Detect which cell encompasses the target text, then output its (x, y) center coordinate. 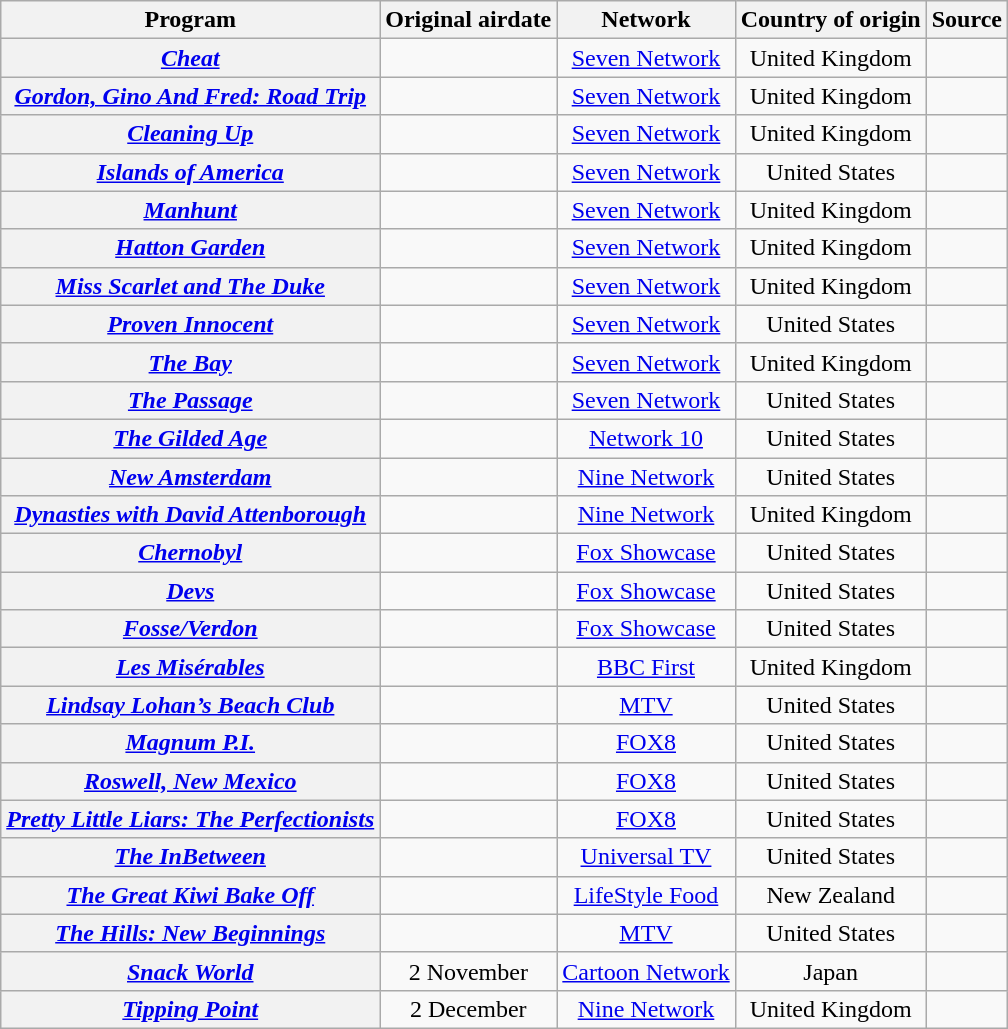
Japan (830, 971)
2 November (468, 971)
Hatton Garden (190, 248)
Cartoon Network (646, 971)
Miss Scarlet and The Duke (190, 286)
Program (190, 20)
Network 10 (646, 438)
The Bay (190, 362)
Cleaning Up (190, 134)
2 December (468, 1009)
Dynasties with David Attenborough (190, 515)
Manhunt (190, 210)
Devs (190, 591)
Source (966, 20)
Tipping Point (190, 1009)
The InBetween (190, 857)
Fosse/Verdon (190, 629)
Roswell, New Mexico (190, 781)
Original airdate (468, 20)
Magnum P.I. (190, 743)
Snack World (190, 971)
The Passage (190, 400)
Islands of America (190, 172)
Country of origin (830, 20)
Universal TV (646, 857)
The Hills: New Beginnings (190, 933)
Lindsay Lohan’s Beach Club (190, 705)
The Gilded Age (190, 438)
BBC First (646, 667)
Gordon, Gino And Fred: Road Trip (190, 96)
The Great Kiwi Bake Off (190, 895)
Les Misérables (190, 667)
LifeStyle Food (646, 895)
Network (646, 20)
Cheat (190, 58)
New Zealand (830, 895)
Proven Innocent (190, 324)
New Amsterdam (190, 477)
Chernobyl (190, 553)
Pretty Little Liars: The Perfectionists (190, 819)
